Detect which cell encompasses the target text, then output its [X, Y] center coordinate. 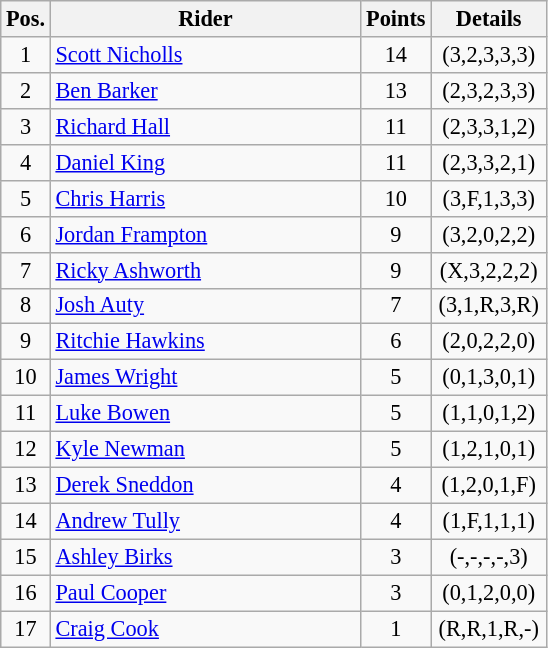
Josh Auty [205, 306]
16 [26, 593]
(1,F,1,1,1) [488, 521]
Andrew Tully [205, 521]
Scott Nicholls [205, 55]
Jordan Frampton [205, 234]
Pos. [26, 19]
(2,3,3,1,2) [488, 126]
(1,1,0,1,2) [488, 414]
Points [396, 19]
(-,-,-,-,3) [488, 557]
(2,0,2,2,0) [488, 342]
(2,3,3,2,1) [488, 162]
Ricky Ashworth [205, 270]
(3,F,1,3,3) [488, 198]
(2,3,2,3,3) [488, 90]
(R,R,1,R,-) [488, 629]
8 [26, 306]
Craig Cook [205, 629]
James Wright [205, 378]
Derek Sneddon [205, 485]
Rider [205, 19]
Luke Bowen [205, 414]
Details [488, 19]
Richard Hall [205, 126]
(1,2,0,1,F) [488, 485]
15 [26, 557]
2 [26, 90]
Paul Cooper [205, 593]
Chris Harris [205, 198]
(3,1,R,3,R) [488, 306]
Kyle Newman [205, 450]
12 [26, 450]
Daniel King [205, 162]
(3,2,0,2,2) [488, 234]
(0,1,3,0,1) [488, 378]
Ashley Birks [205, 557]
Ritchie Hawkins [205, 342]
Ben Barker [205, 90]
(0,1,2,0,0) [488, 593]
(3,2,3,3,3) [488, 55]
(X,3,2,2,2) [488, 270]
17 [26, 629]
(1,2,1,0,1) [488, 450]
